From the cell containing the given text, extract its center point as (x, y) coordinate. 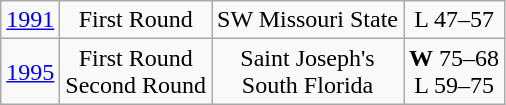
1991 (30, 20)
First RoundSecond Round (136, 72)
1995 (30, 72)
SW Missouri State (308, 20)
L 47–57 (454, 20)
Saint Joseph'sSouth Florida (308, 72)
First Round (136, 20)
W 75–68L 59–75 (454, 72)
